Provide the [x, y] coordinate of the cell's center where the given text is located.  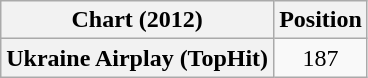
Ukraine Airplay (TopHit) [138, 58]
Chart (2012) [138, 20]
Position [321, 20]
187 [321, 58]
